Locate the cell with the specified text and output its [X, Y] center coordinate. 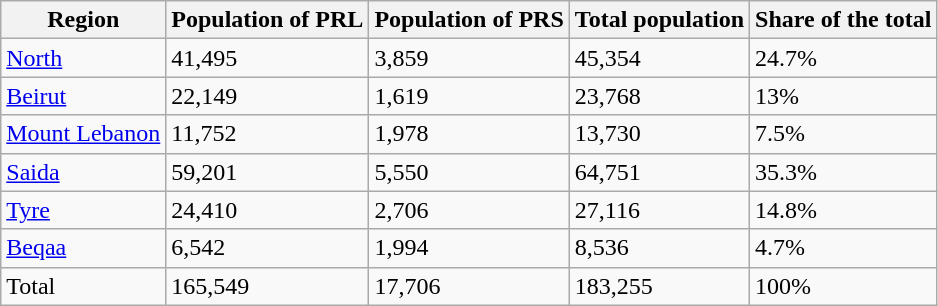
45,354 [659, 58]
64,751 [659, 172]
Tyre [84, 210]
24,410 [268, 210]
183,255 [659, 286]
22,149 [268, 96]
13% [844, 96]
Beqaa [84, 248]
14.8% [844, 210]
8,536 [659, 248]
41,495 [268, 58]
7.5% [844, 134]
Saida [84, 172]
23,768 [659, 96]
1,978 [469, 134]
5,550 [469, 172]
17,706 [469, 286]
165,549 [268, 286]
1,619 [469, 96]
13,730 [659, 134]
Beirut [84, 96]
1,994 [469, 248]
Share of the total [844, 20]
North [84, 58]
6,542 [268, 248]
Total population [659, 20]
3,859 [469, 58]
4.7% [844, 248]
Mount Lebanon [84, 134]
Total [84, 286]
59,201 [268, 172]
Population of PRL [268, 20]
24.7% [844, 58]
35.3% [844, 172]
11,752 [268, 134]
Population of PRS [469, 20]
2,706 [469, 210]
100% [844, 286]
27,116 [659, 210]
Region [84, 20]
